Pinpoint the cell where the given text exists, returning its [X, Y] midpoint coordinate. 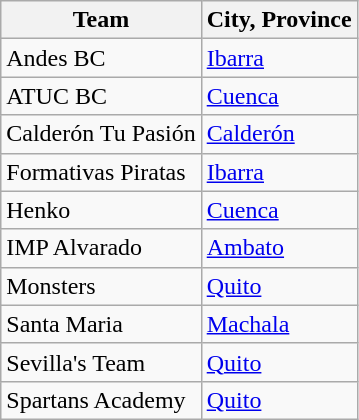
Andes BC [101, 58]
Formativas Piratas [101, 172]
Spartans Academy [101, 400]
ATUC BC [101, 96]
Calderón Tu Pasión [101, 134]
Ambato [279, 248]
IMP Alvarado [101, 248]
Calderón [279, 134]
Henko [101, 210]
Monsters [101, 286]
Team [101, 20]
Machala [279, 324]
Sevilla's Team [101, 362]
City, Province [279, 20]
Santa Maria [101, 324]
